Output the (x, y) coordinate of the center of the cell containing the given text.  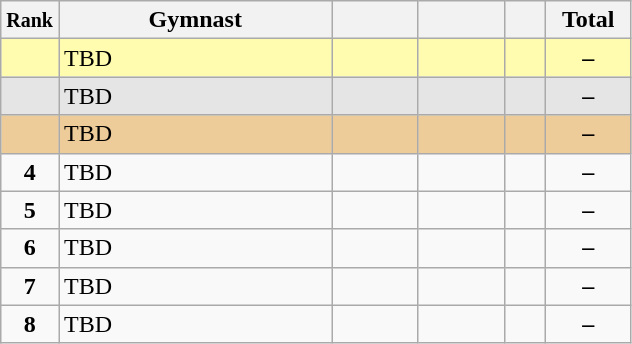
Gymnast (195, 20)
8 (30, 324)
Rank (30, 20)
5 (30, 210)
4 (30, 172)
7 (30, 286)
6 (30, 248)
Total (588, 20)
